Pinpoint the cell where the given text exists, returning its (X, Y) midpoint coordinate. 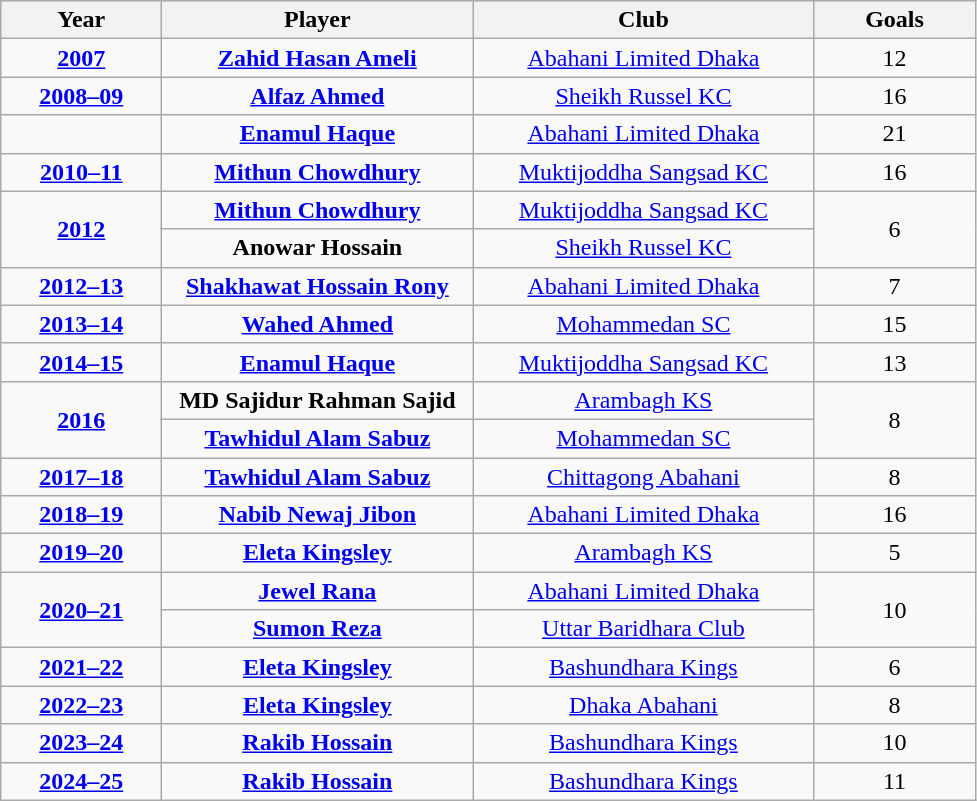
2018–19 (82, 515)
2022–23 (82, 705)
2020–21 (82, 610)
21 (894, 134)
2016 (82, 419)
12 (894, 58)
Nabib Newaj Jibon (318, 515)
2012–13 (82, 286)
15 (894, 324)
13 (894, 362)
Chittagong Abahani (644, 477)
MD Sajidur Rahman Sajid (318, 400)
2013–14 (82, 324)
Anowar Hossain (318, 248)
Sumon Reza (318, 629)
Goals (894, 20)
2007 (82, 58)
11 (894, 781)
2017–18 (82, 477)
2024–25 (82, 781)
2014–15 (82, 362)
2008–09 (82, 96)
5 (894, 553)
Jewel Rana (318, 591)
2023–24 (82, 743)
7 (894, 286)
Zahid Hasan Ameli (318, 58)
2010–11 (82, 172)
Wahed Ahmed (318, 324)
Year (82, 20)
2012 (82, 229)
Player (318, 20)
Club (644, 20)
2021–22 (82, 667)
Alfaz Ahmed (318, 96)
2019–20 (82, 553)
Shakhawat Hossain Rony (318, 286)
Uttar Baridhara Club (644, 629)
Dhaka Abahani (644, 705)
